Identify which cell holds the provided text, then report its (X, Y) central coordinate. 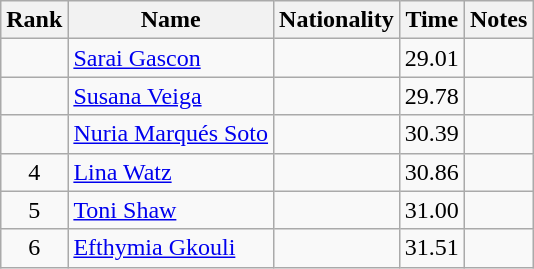
Rank (34, 20)
31.51 (432, 248)
29.01 (432, 58)
6 (34, 248)
Lina Watz (171, 172)
Susana Veiga (171, 96)
Name (171, 20)
30.86 (432, 172)
Time (432, 20)
Efthymia Gkouli (171, 248)
4 (34, 172)
Sarai Gascon (171, 58)
5 (34, 210)
Nationality (337, 20)
31.00 (432, 210)
Toni Shaw (171, 210)
Nuria Marqués Soto (171, 134)
30.39 (432, 134)
Notes (498, 20)
29.78 (432, 96)
